Search for the cell housing the specified text and yield its (X, Y) center coordinate. 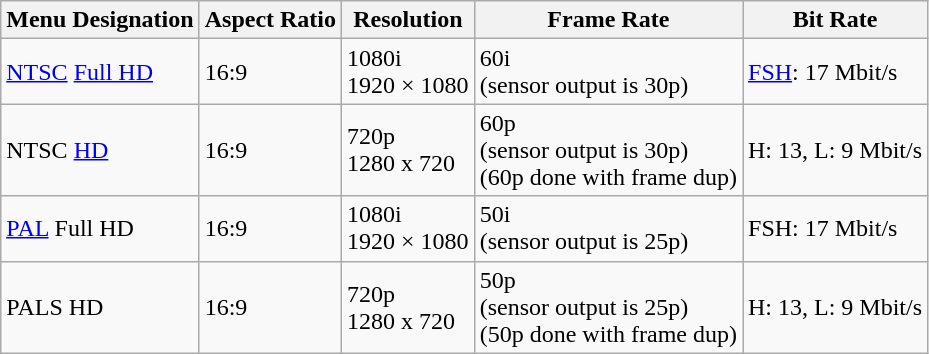
PAL Full HD (100, 228)
Aspect Ratio (270, 20)
50p(sensor output is 25p) (50p done with frame dup) (608, 307)
60i(sensor output is 30p) (608, 72)
NTSC HD (100, 150)
Resolution (408, 20)
50i(sensor output is 25p) (608, 228)
Frame Rate (608, 20)
PALS HD (100, 307)
Menu Designation (100, 20)
60p(sensor output is 30p) (60p done with frame dup) (608, 150)
NTSC Full HD (100, 72)
Bit Rate (834, 20)
